For the text-containing cell, return its midpoint in (X, Y) coordinate format. 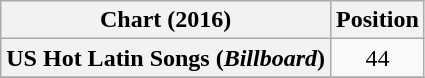
Chart (2016) (166, 20)
US Hot Latin Songs (Billboard) (166, 58)
Position (378, 20)
44 (378, 58)
